Pinpoint the cell where the given text exists, returning its (X, Y) midpoint coordinate. 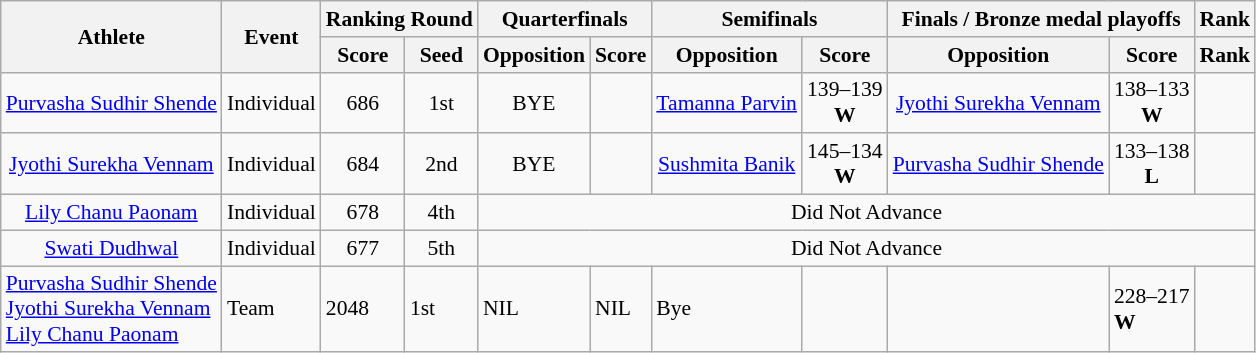
133–138L (1152, 164)
Swati Dudhwal (112, 248)
Ranking Round (400, 19)
Seed (442, 55)
2nd (442, 164)
678 (363, 213)
Athlete (112, 36)
Quarterfinals (564, 19)
228–217W (1152, 310)
139–139W (845, 102)
Team (272, 310)
Event (272, 36)
Sushmita Banik (726, 164)
Purvasha Sudhir ShendeJyothi Surekha VennamLily Chanu Paonam (112, 310)
2048 (363, 310)
Tamanna Parvin (726, 102)
145–134W (845, 164)
Lily Chanu Paonam (112, 213)
5th (442, 248)
684 (363, 164)
Bye (726, 310)
677 (363, 248)
686 (363, 102)
4th (442, 213)
Semifinals (769, 19)
138–133W (1152, 102)
Finals / Bronze medal playoffs (1042, 19)
